Identify which cell holds the provided text, then report its (x, y) central coordinate. 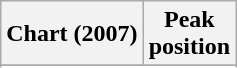
Chart (2007) (72, 34)
Peakposition (189, 34)
